Extract the [x, y] coordinate from the center of the cell holding the provided text.  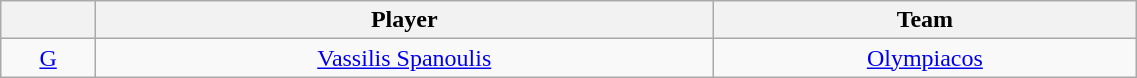
Team [925, 20]
Player [404, 20]
Vassilis Spanoulis [404, 58]
G [48, 58]
Olympiacos [925, 58]
